Provide the (X, Y) coordinate of the cell's center where the given text is located.  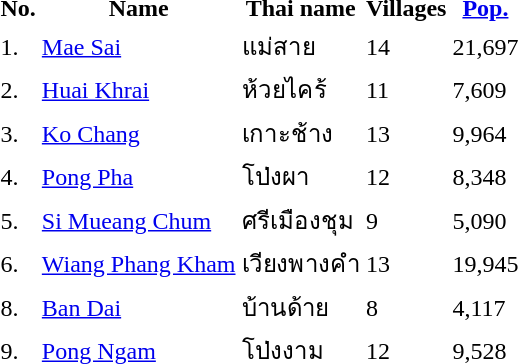
11 (406, 90)
Ko Chang (138, 133)
Wiang Phang Kham (138, 264)
14 (406, 46)
แม่สาย (301, 46)
Mae Sai (138, 46)
เวียงพางคำ (301, 264)
9 (406, 220)
ห้วยไคร้ (301, 90)
เกาะช้าง (301, 133)
Ban Dai (138, 307)
บ้านด้าย (301, 307)
Si Mueang Chum (138, 220)
โป่งผา (301, 176)
ศรีเมืองชุม (301, 220)
Huai Khrai (138, 90)
Pong Pha (138, 176)
12 (406, 176)
8 (406, 307)
